Capture the cell that displays the provided text and extract its (X, Y) central coordinate. 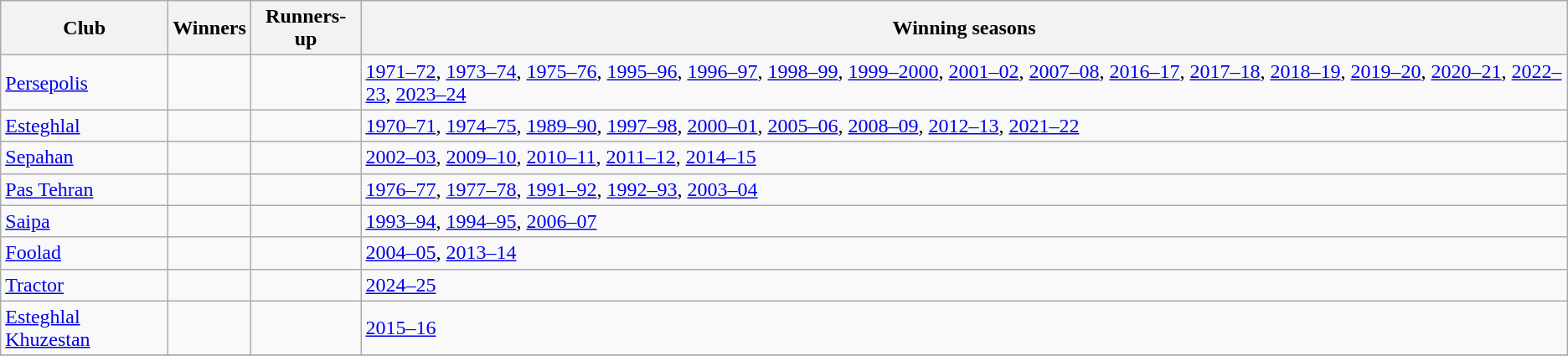
Foolad (85, 253)
1970–71, 1974–75, 1989–90, 1997–98, 2000–01, 2005–06, 2008–09, 2012–13, 2021–22 (964, 126)
Club (85, 28)
Pas Tehran (85, 189)
Persepolis (85, 82)
Saipa (85, 221)
Esteghlal Khuzestan (85, 328)
1971–72, 1973–74, 1975–76, 1995–96, 1996–97, 1998–99, 1999–2000, 2001–02, 2007–08, 2016–17, 2017–18, 2018–19, 2019–20, 2020–21, 2022–23, 2023–24 (964, 82)
Tractor (85, 285)
1976–77, 1977–78, 1991–92, 1992–93, 2003–04 (964, 189)
1993–94, 1994–95, 2006–07 (964, 221)
2015–16 (964, 328)
Runners-up (306, 28)
2004–05, 2013–14 (964, 253)
Winners (209, 28)
Winning seasons (964, 28)
Esteghlal (85, 126)
Sepahan (85, 157)
2024–25 (964, 285)
2002–03, 2009–10, 2010–11, 2011–12, 2014–15 (964, 157)
